Return [x, y] of the center of cell containing provided text 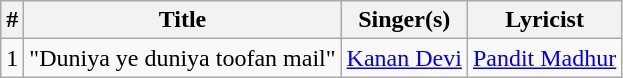
Singer(s) [404, 20]
# [12, 20]
Title [182, 20]
Pandit Madhur [544, 58]
Kanan Devi [404, 58]
"Duniya ye duniya toofan mail" [182, 58]
1 [12, 58]
Lyricist [544, 20]
